Identify which cell holds the provided text, then report its (X, Y) central coordinate. 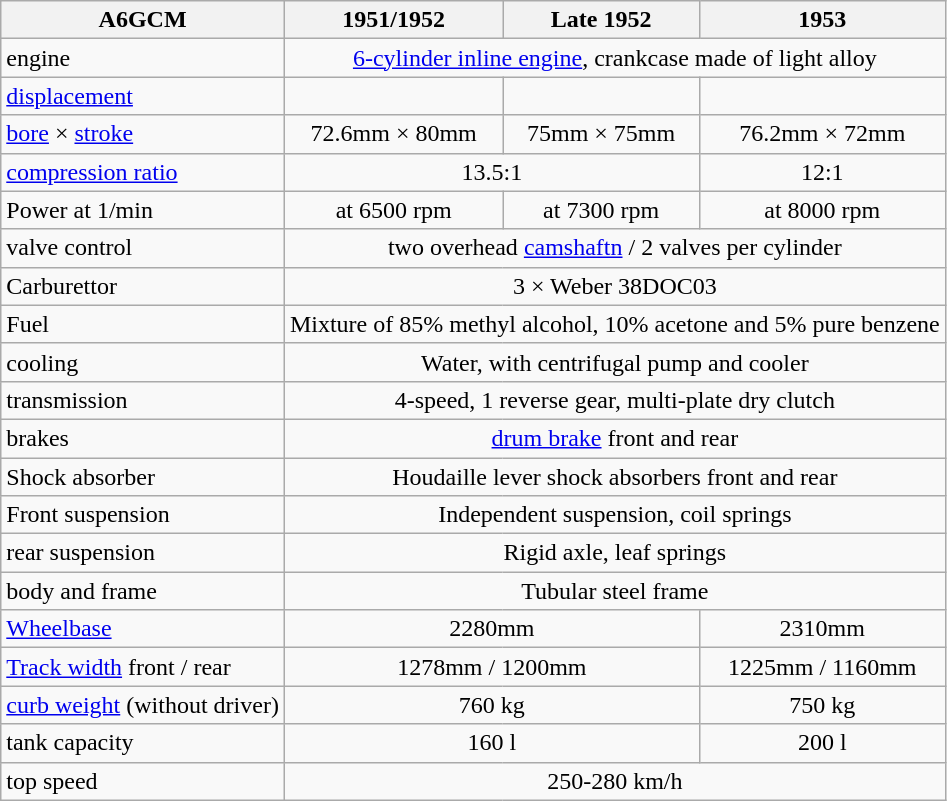
Front suspension (143, 515)
160 l (492, 743)
Independent suspension, coil springs (614, 515)
Fuel (143, 324)
at 7300 rpm (601, 210)
Track width front / rear (143, 667)
A6GCM (143, 20)
13.5:1 (492, 172)
engine (143, 58)
Wheelbase (143, 629)
Tubular steel frame (614, 591)
1225mm / 1160mm (822, 667)
Carburettor (143, 286)
Rigid axle, leaf springs (614, 553)
displacement (143, 96)
Power at 1/min (143, 210)
6-cylinder inline engine, crankcase made of light alloy (614, 58)
body and frame (143, 591)
2280mm (492, 629)
rear suspension (143, 553)
76.2mm × 72mm (822, 134)
brakes (143, 438)
1278mm / 1200mm (492, 667)
200 l (822, 743)
750 kg (822, 705)
bore × stroke (143, 134)
transmission (143, 400)
tank capacity (143, 743)
1953 (822, 20)
75mm × 75mm (601, 134)
at 6500 rpm (394, 210)
760 kg (492, 705)
4-speed, 1 reverse gear, multi-plate dry clutch (614, 400)
top speed (143, 781)
12:1 (822, 172)
72.6mm × 80mm (394, 134)
drum brake front and rear (614, 438)
compression ratio (143, 172)
two overhead camshaftn / 2 valves per cylinder (614, 248)
3 × Weber 38DOC03 (614, 286)
curb weight (without driver) (143, 705)
Houdaille lever shock absorbers front and rear (614, 477)
Late 1952 (601, 20)
1951/1952 (394, 20)
at 8000 rpm (822, 210)
Water, with centrifugal pump and cooler (614, 362)
2310mm (822, 629)
valve control (143, 248)
Shock absorber (143, 477)
250-280 km/h (614, 781)
cooling (143, 362)
Mixture of 85% methyl alcohol, 10% acetone and 5% pure benzene (614, 324)
